Scan for the cell matching the given text and deliver its (X, Y) coordinate at center. 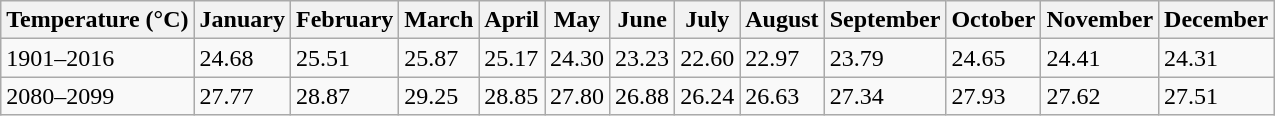
26.24 (708, 96)
2080–2099 (98, 96)
27.80 (578, 96)
May (578, 20)
27.93 (994, 96)
27.62 (1100, 96)
September (885, 20)
March (439, 20)
23.79 (885, 58)
25.51 (344, 58)
June (642, 20)
24.41 (1100, 58)
August (782, 20)
25.17 (512, 58)
July (708, 20)
28.87 (344, 96)
27.77 (242, 96)
29.25 (439, 96)
25.87 (439, 58)
December (1216, 20)
January (242, 20)
October (994, 20)
24.31 (1216, 58)
April (512, 20)
24.30 (578, 58)
28.85 (512, 96)
February (344, 20)
23.23 (642, 58)
Temperature (°C) (98, 20)
24.65 (994, 58)
26.88 (642, 96)
November (1100, 20)
24.68 (242, 58)
27.51 (1216, 96)
22.97 (782, 58)
26.63 (782, 96)
22.60 (708, 58)
27.34 (885, 96)
1901–2016 (98, 58)
